From the cell containing the given text, extract its center point as (X, Y) coordinate. 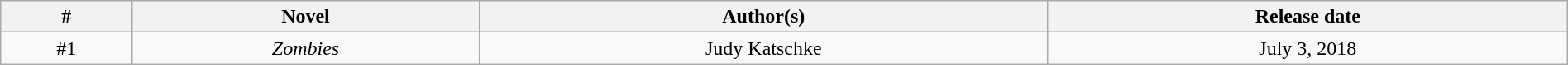
Release date (1307, 17)
Novel (306, 17)
# (66, 17)
Zombies (306, 48)
July 3, 2018 (1307, 48)
#1 (66, 48)
Author(s) (763, 17)
Judy Katschke (763, 48)
